Return [x, y] of the center of cell containing provided text 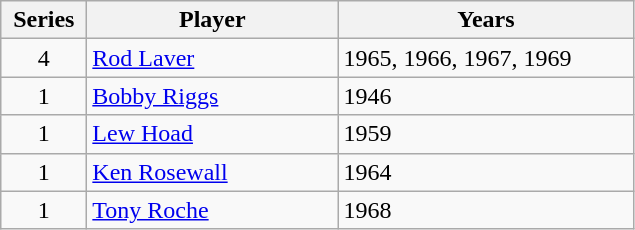
Lew Hoad [212, 134]
Tony Roche [212, 210]
1959 [486, 134]
1968 [486, 210]
Series [44, 20]
1964 [486, 172]
4 [44, 58]
Rod Laver [212, 58]
Years [486, 20]
Ken Rosewall [212, 172]
1965, 1966, 1967, 1969 [486, 58]
Bobby Riggs [212, 96]
Player [212, 20]
1946 [486, 96]
